Extract the (X, Y) coordinate from the center of the cell holding the provided text.  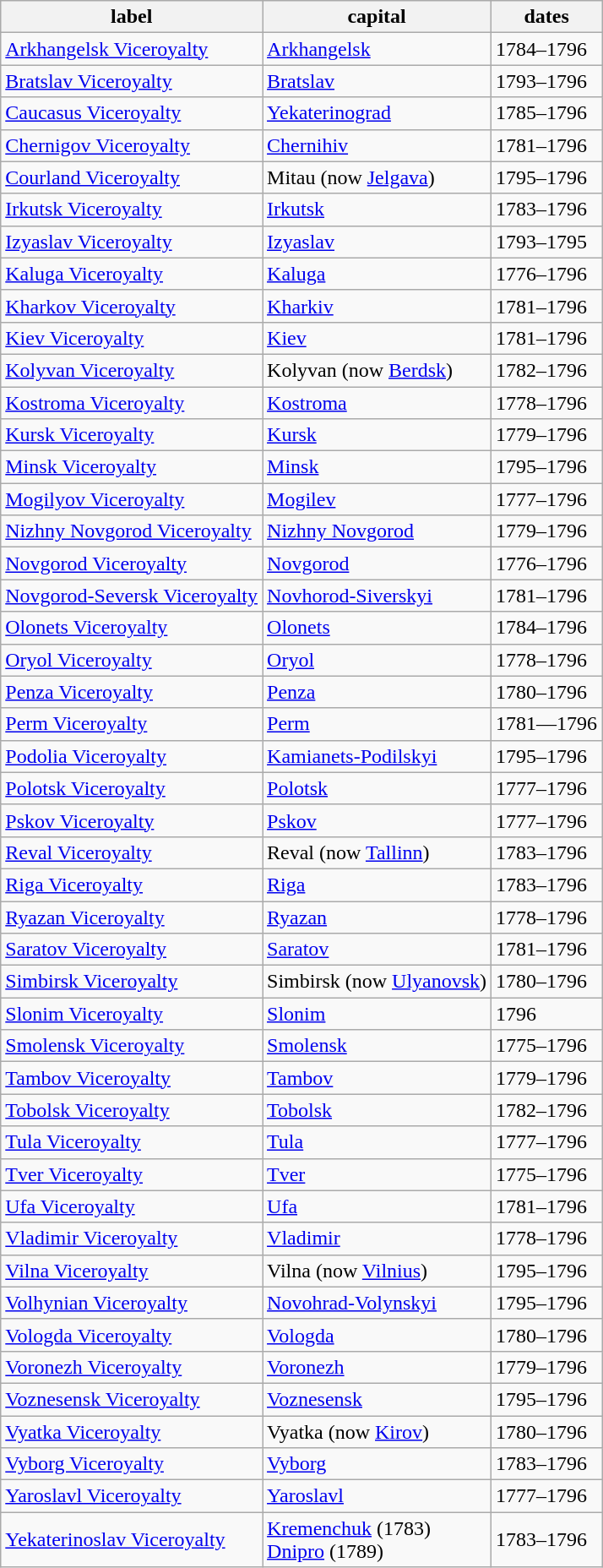
Tver Viceroyalty (132, 1174)
1781—1796 (547, 724)
Minsk Viceroyalty (132, 467)
Voznesensk Viceroyalty (132, 1399)
label (132, 17)
Irkutsk (377, 210)
Vologda Viceroyalty (132, 1335)
Ufa (377, 1206)
Vologda (377, 1335)
Bratslav Viceroyalty (132, 81)
Voronezh Viceroyalty (132, 1367)
Vladimir Viceroyalty (132, 1239)
Arkhangelsk Viceroyalty (132, 49)
Yaroslavl (377, 1496)
Bratslav (377, 81)
Penza (377, 692)
Vyatka Viceroyalty (132, 1432)
Reval (now Tallinn) (377, 852)
capital (377, 17)
Nizhny Novgorod (377, 531)
Kamianets-Podilskyi (377, 756)
Mitau (now Jelgava) (377, 177)
Polotsk Viceroyalty (132, 788)
Saratov Viceroyalty (132, 950)
Tula (377, 1142)
Novgorod (377, 563)
Slonim (377, 1014)
Tobolsk (377, 1110)
Nizhny Novgorod Viceroyalty (132, 531)
Kursk Viceroyalty (132, 435)
Chernigov Viceroyalty (132, 145)
Vyatka (now Kirov) (377, 1432)
Izyaslav Viceroyalty (132, 242)
Simbirsk (now Ulyanovsk) (377, 982)
Kharkiv (377, 306)
Vladimir (377, 1239)
Riga (377, 885)
1793–1795 (547, 242)
Pskov Viceroyalty (132, 820)
Oryol (377, 660)
Novgorod-Seversk Viceroyalty (132, 596)
Ryazan Viceroyalty (132, 917)
Ryazan (377, 917)
Saratov (377, 950)
Kolyvan Viceroyalty (132, 370)
Penza Viceroyalty (132, 692)
Tver (377, 1174)
Tambov Viceroyalty (132, 1078)
Volhynian Viceroyalty (132, 1303)
Vyborg Viceroyalty (132, 1464)
Reval Viceroyalty (132, 852)
Mogilev (377, 499)
dates (547, 17)
Irkutsk Viceroyalty (132, 210)
Podolia Viceroyalty (132, 756)
Smolensk Viceroyalty (132, 1046)
Novohrad-Volynskyi (377, 1303)
Arkhangelsk (377, 49)
Novgorod Viceroyalty (132, 563)
Kiev (377, 338)
Mogilyov Viceroyalty (132, 499)
Smolensk (377, 1046)
Vyborg (377, 1464)
Voznesensk (377, 1399)
Kostroma Viceroyalty (132, 403)
Perm (377, 724)
Kolyvan (now Berdsk) (377, 370)
Kaluga Viceroyalty (132, 274)
Olonets Viceroyalty (132, 628)
Simbirsk Viceroyalty (132, 982)
Olonets (377, 628)
Kiev Viceroyalty (132, 338)
Kaluga (377, 274)
Voronezh (377, 1367)
Tula Viceroyalty (132, 1142)
Vilna (now Vilnius) (377, 1271)
Polotsk (377, 788)
Kostroma (377, 403)
Tambov (377, 1078)
Yekaterinograd (377, 113)
Ufa Viceroyalty (132, 1206)
1796 (547, 1014)
Minsk (377, 467)
Perm Viceroyalty (132, 724)
Chernihiv (377, 145)
Slonim Viceroyalty (132, 1014)
Yaroslavl Viceroyalty (132, 1496)
1793–1796 (547, 81)
Riga Viceroyalty (132, 885)
Oryol Viceroyalty (132, 660)
Vilna Viceroyalty (132, 1271)
Kremenchuk (1783)Dnipro (1789) (377, 1539)
Novhorod-Siverskyi (377, 596)
Pskov (377, 820)
Tobolsk Viceroyalty (132, 1110)
Kharkov Viceroyalty (132, 306)
Courland Viceroyalty (132, 177)
1785–1796 (547, 113)
Yekaterinoslav Viceroyalty (132, 1539)
Izyaslav (377, 242)
Caucasus Viceroyalty (132, 113)
Kursk (377, 435)
